For the text-containing cell, return its midpoint in [X, Y] coordinate format. 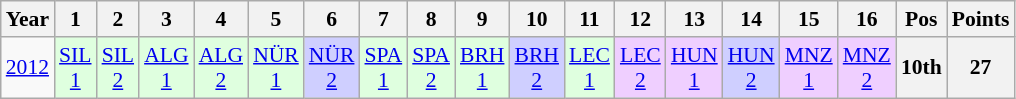
12 [640, 19]
5 [276, 19]
8 [431, 19]
10th [922, 68]
ALG1 [166, 68]
9 [482, 19]
HUN1 [694, 68]
14 [752, 19]
3 [166, 19]
16 [867, 19]
Points [981, 19]
SIL1 [76, 68]
MNZ2 [867, 68]
NÜR2 [332, 68]
BRH2 [536, 68]
7 [383, 19]
Pos [922, 19]
Year [28, 19]
15 [809, 19]
1 [76, 19]
13 [694, 19]
LEC2 [640, 68]
LEC1 [590, 68]
BRH1 [482, 68]
27 [981, 68]
10 [536, 19]
SPA2 [431, 68]
6 [332, 19]
4 [221, 19]
HUN2 [752, 68]
2012 [28, 68]
NÜR1 [276, 68]
SPA1 [383, 68]
SIL2 [118, 68]
11 [590, 19]
ALG2 [221, 68]
2 [118, 19]
MNZ1 [809, 68]
